Search for the cell housing the specified text and yield its [X, Y] center coordinate. 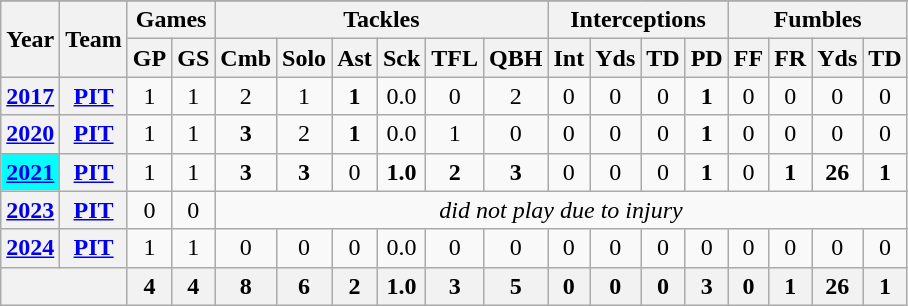
5 [516, 286]
FF [748, 58]
Team [94, 39]
GP [149, 58]
Interceptions [638, 20]
FR [790, 58]
Tackles [382, 20]
2024 [30, 248]
QBH [516, 58]
Games [170, 20]
PD [706, 58]
Ast [355, 58]
GS [194, 58]
Solo [304, 58]
Int [569, 58]
did not play due to injury [561, 210]
8 [246, 286]
2021 [30, 172]
2017 [30, 96]
6 [304, 286]
Sck [401, 58]
Cmb [246, 58]
TFL [455, 58]
2023 [30, 210]
Year [30, 39]
2020 [30, 134]
Fumbles [818, 20]
